Provide the (x, y) coordinate of the cell's center where the given text is located.  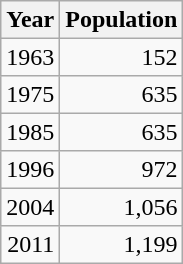
1963 (30, 56)
1996 (30, 170)
972 (122, 170)
1985 (30, 132)
Population (122, 20)
Year (30, 20)
2004 (30, 206)
2011 (30, 244)
152 (122, 56)
1,199 (122, 244)
1975 (30, 94)
1,056 (122, 206)
